Output the [x, y] coordinate of the center of the cell containing the given text.  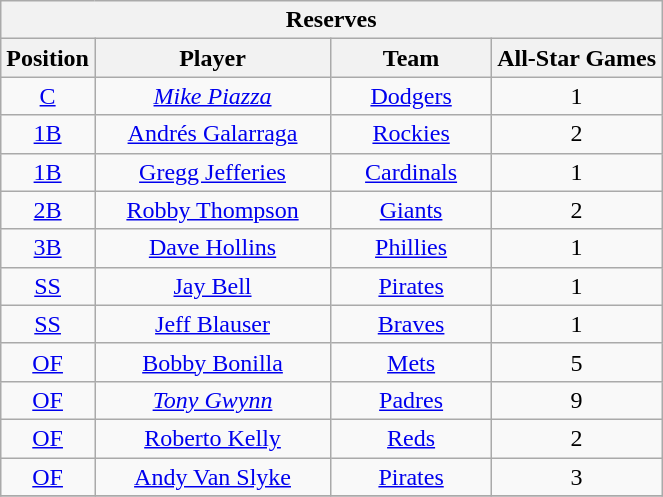
Gregg Jefferies [212, 172]
Robby Thompson [212, 210]
Dave Hollins [212, 248]
Cardinals [412, 172]
Jay Bell [212, 286]
9 [577, 400]
2B [48, 210]
Mike Piazza [212, 96]
Giants [412, 210]
Andrés Galarraga [212, 134]
Rockies [412, 134]
Padres [412, 400]
Team [412, 58]
C [48, 96]
3B [48, 248]
3 [577, 477]
Roberto Kelly [212, 438]
Tony Gwynn [212, 400]
Jeff Blauser [212, 324]
Andy Van Slyke [212, 477]
Mets [412, 362]
Dodgers [412, 96]
Phillies [412, 248]
All-Star Games [577, 58]
Reserves [332, 20]
Bobby Bonilla [212, 362]
Player [212, 58]
Reds [412, 438]
5 [577, 362]
Position [48, 58]
Braves [412, 324]
